Pinpoint the cell where the given text exists, returning its [X, Y] midpoint coordinate. 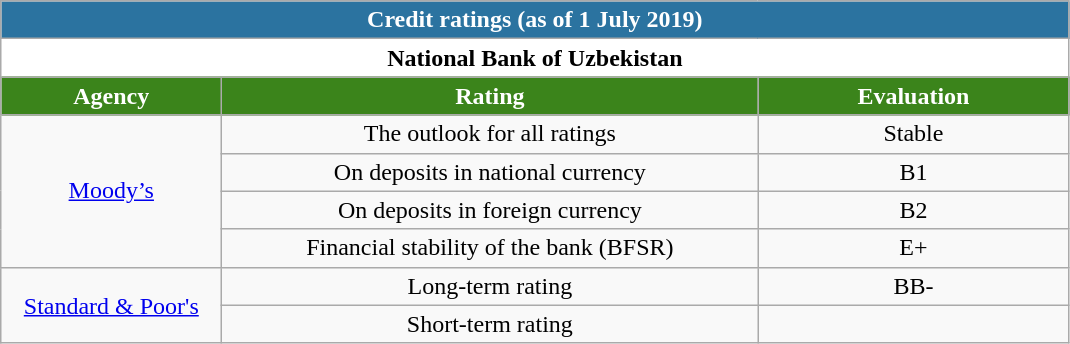
Moody’s [112, 191]
Agency [112, 96]
Stable [914, 134]
Standard & Poor's [112, 305]
Long-term rating [490, 286]
Evaluation [914, 96]
National Bank of Uzbekistan [535, 58]
Short-term rating [490, 324]
E+ [914, 248]
On deposits in foreign currency [490, 210]
B1 [914, 172]
B2 [914, 210]
The outlook for all ratings [490, 134]
Rating [490, 96]
BB- [914, 286]
On deposits in national currency [490, 172]
Financial stability of the bank (BFSR) [490, 248]
Credit ratings (as of 1 July 2019) [535, 20]
